Search for the cell housing the specified text and yield its [X, Y] center coordinate. 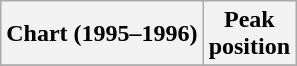
Chart (1995–1996) [102, 34]
Peakposition [249, 34]
